For the text-containing cell, return its midpoint in [x, y] coordinate format. 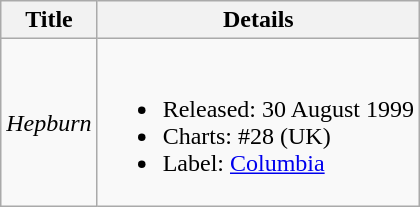
Released: 30 August 1999Charts: #28 (UK)Label: Columbia [258, 122]
Hepburn [49, 122]
Title [49, 20]
Details [258, 20]
